Return (x, y) of the center of cell containing provided text 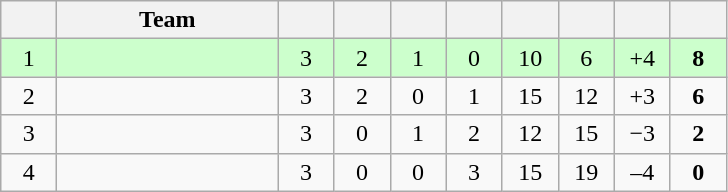
10 (530, 58)
4 (29, 172)
+4 (642, 58)
+3 (642, 96)
–4 (642, 172)
−3 (642, 134)
19 (586, 172)
Team (168, 20)
8 (698, 58)
